Find where the given text appears and provide that cell's center as [x, y] coordinate. 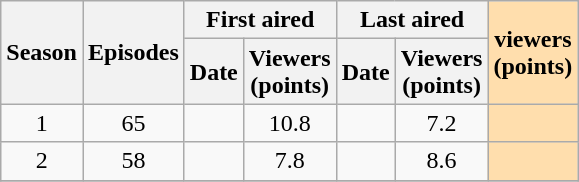
2 [42, 161]
7.8 [290, 161]
1 [42, 123]
8.6 [442, 161]
65 [133, 123]
Last aired [412, 20]
Season [42, 52]
Episodes [133, 52]
First aired [260, 20]
58 [133, 161]
viewers (points) [533, 52]
10.8 [290, 123]
7.2 [442, 123]
